Determine the [X, Y] coordinate at the center of the cell enclosing the given text.  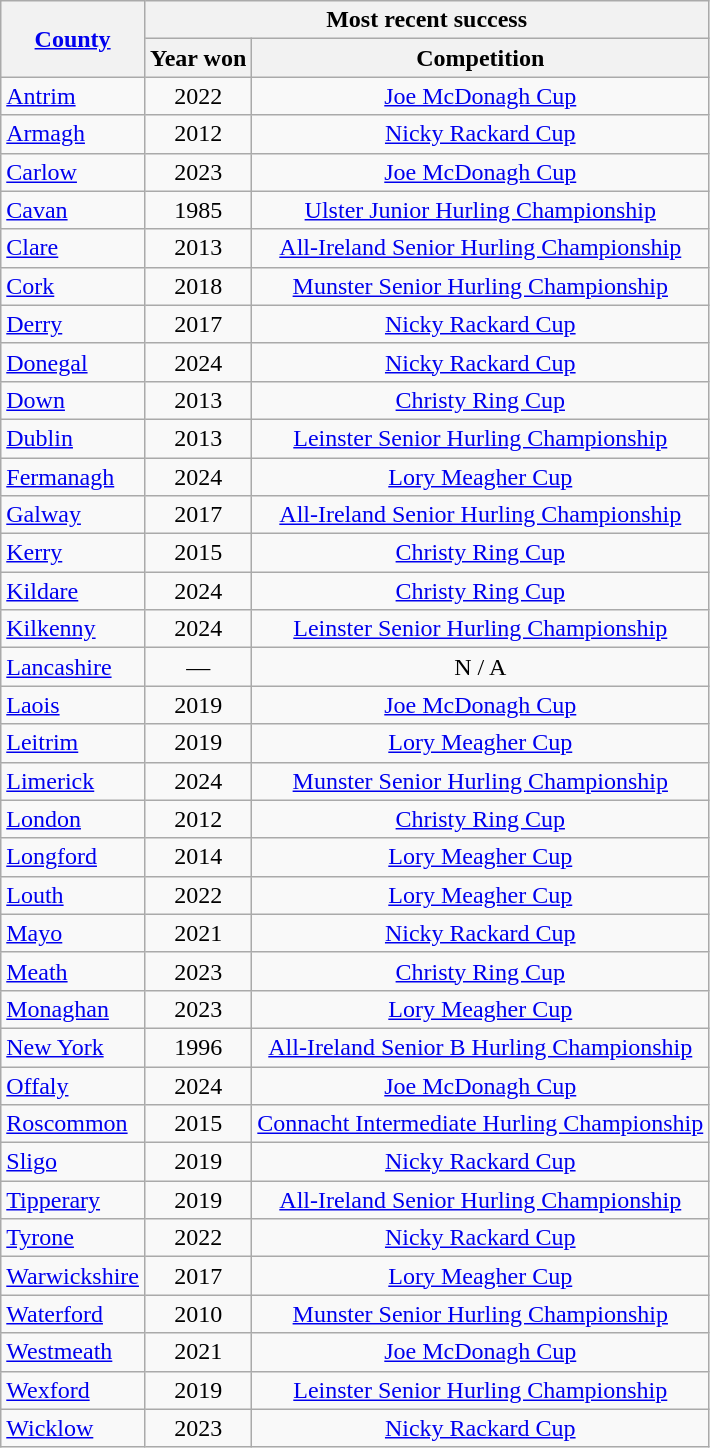
1985 [198, 210]
1996 [198, 1047]
Donegal [73, 362]
Leitrim [73, 743]
Tyrone [73, 1238]
Longford [73, 857]
Meath [73, 971]
Down [73, 400]
Carlow [73, 172]
Mayo [73, 933]
Kerry [73, 553]
— [198, 667]
Fermanagh [73, 477]
Kildare [73, 591]
Ulster Junior Hurling Championship [480, 210]
Cavan [73, 210]
2018 [198, 286]
N / A [480, 667]
Lancashire [73, 667]
Armagh [73, 134]
Galway [73, 515]
Clare [73, 248]
Dublin [73, 438]
Most recent success [426, 20]
Warwickshire [73, 1276]
London [73, 819]
Limerick [73, 781]
County [73, 39]
Louth [73, 895]
Kilkenny [73, 629]
Offaly [73, 1085]
Derry [73, 324]
Monaghan [73, 1009]
Connacht Intermediate Hurling Championship [480, 1124]
Tipperary [73, 1200]
Westmeath [73, 1352]
Year won [198, 58]
Laois [73, 705]
Antrim [73, 96]
Wexford [73, 1390]
2014 [198, 857]
New York [73, 1047]
Roscommon [73, 1124]
2010 [198, 1314]
Wicklow [73, 1428]
Sligo [73, 1162]
Waterford [73, 1314]
Cork [73, 286]
Competition [480, 58]
All-Ireland Senior B Hurling Championship [480, 1047]
